Capture the cell that displays the provided text and extract its [X, Y] central coordinate. 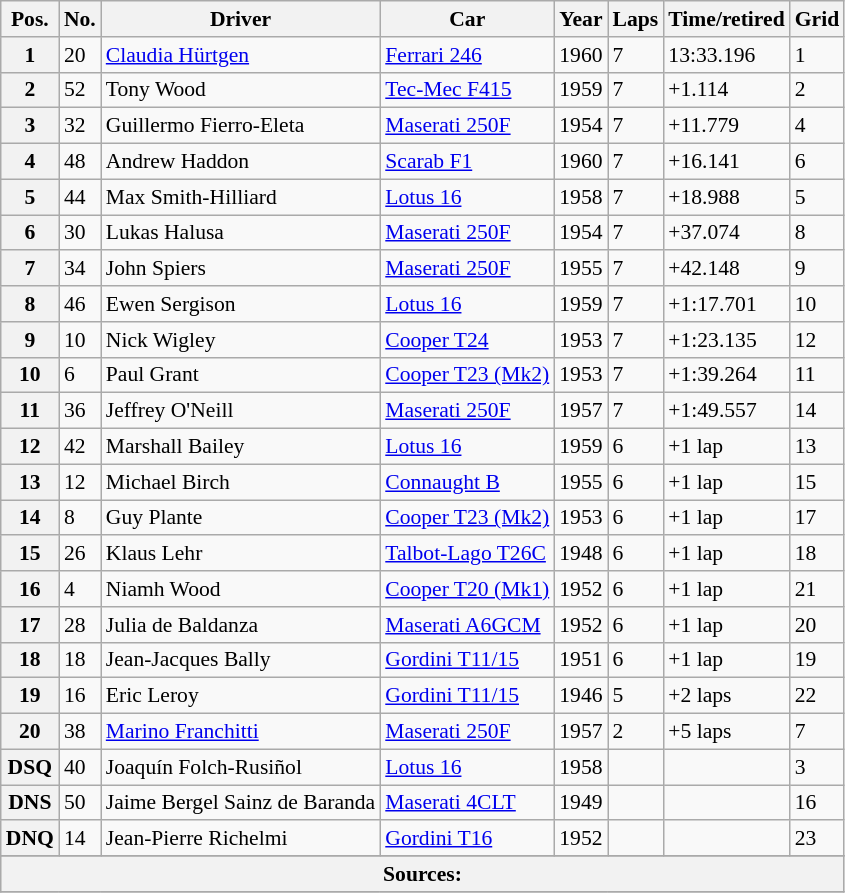
Scarab F1 [467, 162]
Guillermo Fierro-Eleta [240, 126]
23 [818, 839]
+1.114 [726, 90]
DNS [30, 803]
1948 [580, 554]
Nick Wigley [240, 340]
Grid [818, 19]
Jaime Bergel Sainz de Baranda [240, 803]
Paul Grant [240, 375]
+2 laps [726, 696]
26 [80, 554]
Claudia Hürtgen [240, 55]
1946 [580, 696]
Laps [636, 19]
Year [580, 19]
Lukas Halusa [240, 233]
Maserati A6GCM [467, 625]
Marshall Bailey [240, 447]
Julia de Baldanza [240, 625]
50 [80, 803]
Tec-Mec F415 [467, 90]
Maserati 4CLT [467, 803]
46 [80, 304]
Sources: [422, 874]
40 [80, 767]
Driver [240, 19]
36 [80, 411]
No. [80, 19]
+5 laps [726, 732]
Connaught B [467, 482]
+1:23.135 [726, 340]
21 [818, 589]
Jeffrey O'Neill [240, 411]
+1:39.264 [726, 375]
Eric Leroy [240, 696]
Niamh Wood [240, 589]
Gordini T16 [467, 839]
Michael Birch [240, 482]
Guy Plante [240, 518]
1951 [580, 660]
Cooper T20 (Mk1) [467, 589]
Klaus Lehr [240, 554]
1949 [580, 803]
Time/retired [726, 19]
Andrew Haddon [240, 162]
Car [467, 19]
Max Smith-Hilliard [240, 197]
Marino Franchitti [240, 732]
Pos. [30, 19]
Ewen Sergison [240, 304]
+42.148 [726, 269]
22 [818, 696]
13:33.196 [726, 55]
38 [80, 732]
DNQ [30, 839]
Jean-Pierre Richelmi [240, 839]
Cooper T24 [467, 340]
+18.988 [726, 197]
+1:49.557 [726, 411]
48 [80, 162]
32 [80, 126]
52 [80, 90]
Jean-Jacques Bally [240, 660]
John Spiers [240, 269]
44 [80, 197]
42 [80, 447]
Talbot-Lago T26C [467, 554]
+1:17.701 [726, 304]
28 [80, 625]
+16.141 [726, 162]
Joaquín Folch-Rusiñol [240, 767]
Tony Wood [240, 90]
Ferrari 246 [467, 55]
+11.779 [726, 126]
+37.074 [726, 233]
34 [80, 269]
30 [80, 233]
DSQ [30, 767]
